Pinpoint the cell where the given text exists, returning its (x, y) midpoint coordinate. 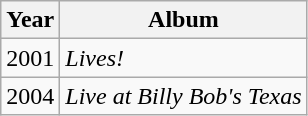
Year (30, 20)
2004 (30, 96)
Lives! (184, 58)
2001 (30, 58)
Live at Billy Bob's Texas (184, 96)
Album (184, 20)
